Search for the cell housing the specified text and yield its [X, Y] center coordinate. 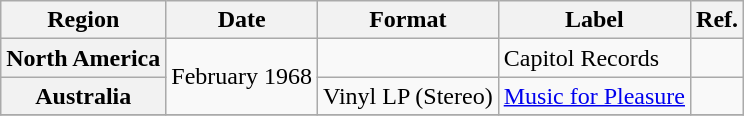
North America [84, 58]
Australia [84, 96]
Ref. [718, 20]
Music for Pleasure [594, 96]
February 1968 [242, 77]
Date [242, 20]
Region [84, 20]
Capitol Records [594, 58]
Label [594, 20]
Vinyl LP (Stereo) [408, 96]
Format [408, 20]
